For the text-containing cell, return its midpoint in [X, Y] coordinate format. 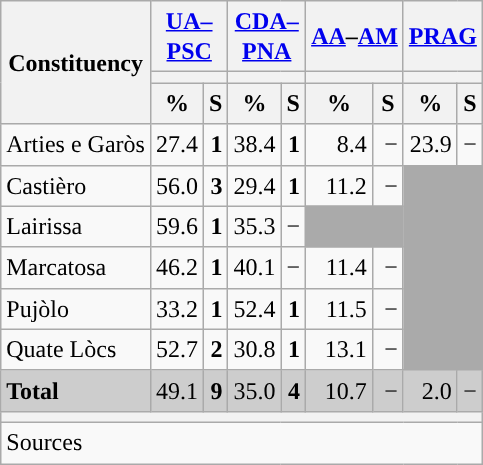
Total [76, 390]
11.2 [340, 186]
Constituency [76, 62]
Sources [242, 442]
11.5 [340, 308]
52.7 [176, 350]
59.6 [176, 226]
AA–AM [355, 36]
56.0 [176, 186]
49.1 [176, 390]
Pujòlo [76, 308]
Marcatosa [76, 268]
10.7 [340, 390]
4 [294, 390]
27.4 [176, 144]
8.4 [340, 144]
2.0 [430, 390]
52.4 [254, 308]
29.4 [254, 186]
Quate Lòcs [76, 350]
13.1 [340, 350]
40.1 [254, 268]
UA–PSC [188, 36]
CDA–PNA [267, 36]
23.9 [430, 144]
46.2 [176, 268]
38.4 [254, 144]
35.3 [254, 226]
3 [216, 186]
35.0 [254, 390]
33.2 [176, 308]
11.4 [340, 268]
30.8 [254, 350]
2 [216, 350]
9 [216, 390]
PRAG [442, 36]
Lairissa [76, 226]
Castièro [76, 186]
Arties e Garòs [76, 144]
